Detect which cell encompasses the target text, then output its (x, y) center coordinate. 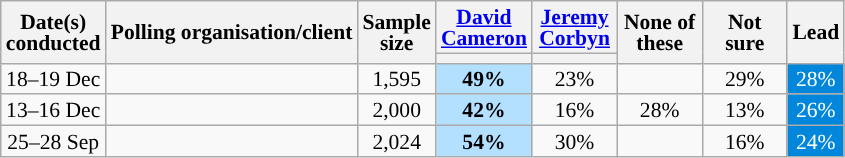
None of these (660, 32)
23% (574, 78)
49% (484, 78)
26% (816, 110)
1,595 (396, 78)
25–28 Sep (54, 142)
2,024 (396, 142)
54% (484, 142)
30% (574, 142)
Lead (816, 32)
18–19 Dec (54, 78)
29% (744, 78)
Not sure (744, 32)
Date(s)conducted (54, 32)
Jeremy Corbyn (574, 27)
13% (744, 110)
13–16 Dec (54, 110)
Samplesize (396, 32)
24% (816, 142)
Polling organisation/client (232, 32)
2,000 (396, 110)
David Cameron (484, 27)
42% (484, 110)
